Return [X, Y] of the center of cell containing provided text 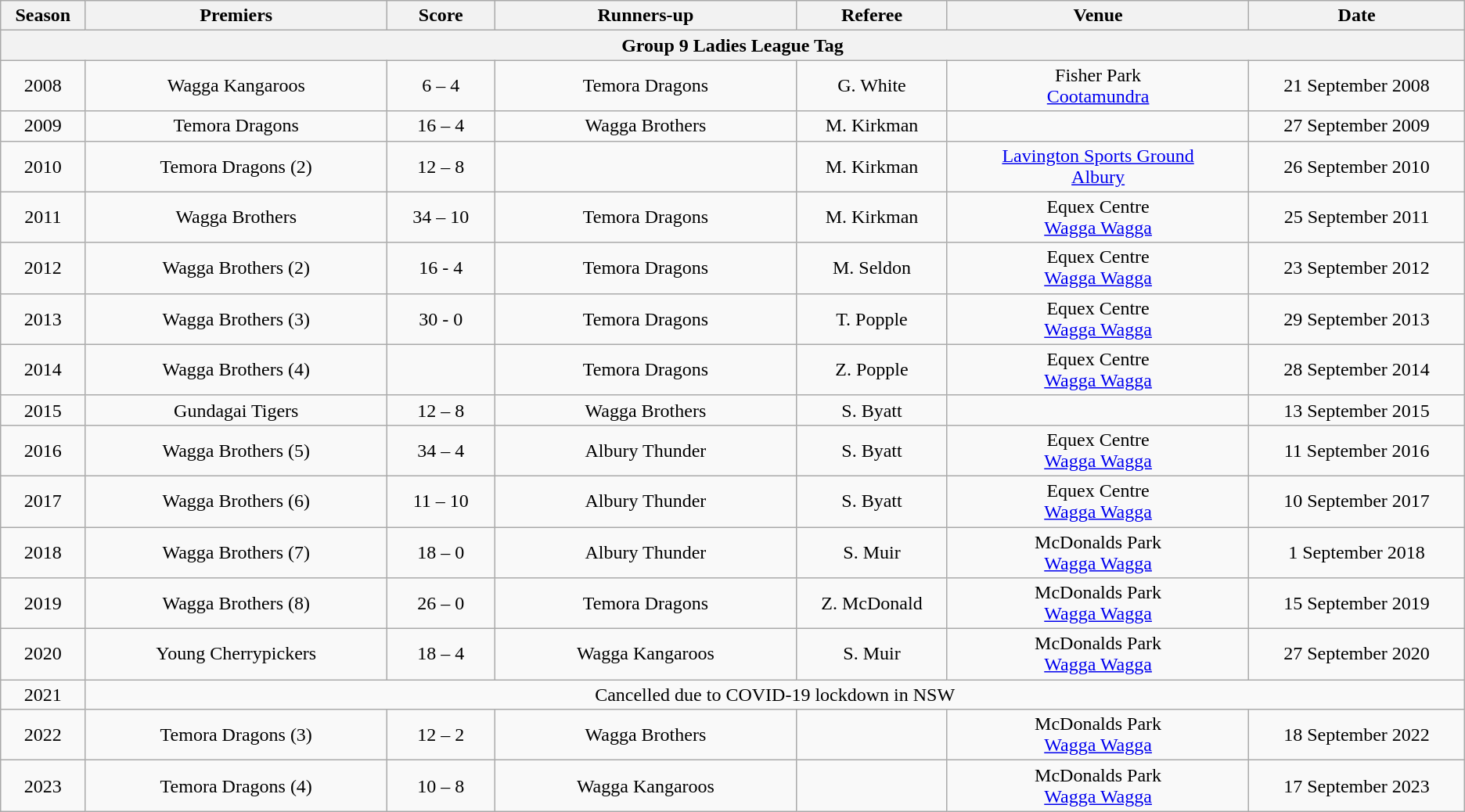
Temora Dragons (2) [236, 166]
2023 [43, 785]
G. White [872, 86]
17 September 2023 [1357, 785]
13 September 2015 [1357, 410]
16 – 4 [441, 126]
28 September 2014 [1357, 369]
Gundagai Tigers [236, 410]
2013 [43, 319]
11 September 2016 [1357, 451]
11 – 10 [441, 501]
Wagga Brothers (6) [236, 501]
2012 [43, 268]
Temora Dragons (4) [236, 785]
23 September 2012 [1357, 268]
10 September 2017 [1357, 501]
Young Cherrypickers [236, 654]
Wagga Brothers (5) [236, 451]
16 - 4 [441, 268]
18 September 2022 [1357, 735]
18 – 0 [441, 552]
2014 [43, 369]
34 – 10 [441, 217]
Group 9 Ladies League Tag [732, 45]
18 – 4 [441, 654]
M. Seldon [872, 268]
2020 [43, 654]
Season [43, 16]
30 - 0 [441, 319]
2022 [43, 735]
26 – 0 [441, 604]
Cancelled due to COVID-19 lockdown in NSW [775, 695]
Score [441, 16]
12 – 2 [441, 735]
Premiers [236, 16]
Referee [872, 16]
26 September 2010 [1357, 166]
Temora Dragons (3) [236, 735]
Date [1357, 16]
2017 [43, 501]
2019 [43, 604]
27 September 2009 [1357, 126]
29 September 2013 [1357, 319]
2010 [43, 166]
Lavington Sports GroundAlbury [1098, 166]
15 September 2019 [1357, 604]
10 – 8 [441, 785]
25 September 2011 [1357, 217]
2008 [43, 86]
Fisher ParkCootamundra [1098, 86]
27 September 2020 [1357, 654]
2011 [43, 217]
Wagga Brothers (4) [236, 369]
2015 [43, 410]
Wagga Brothers (8) [236, 604]
6 – 4 [441, 86]
21 September 2008 [1357, 86]
Venue [1098, 16]
2021 [43, 695]
1 September 2018 [1357, 552]
Wagga Brothers (7) [236, 552]
Z. Popple [872, 369]
Wagga Brothers (3) [236, 319]
Runners-up [646, 16]
Wagga Brothers (2) [236, 268]
2018 [43, 552]
2016 [43, 451]
2009 [43, 126]
34 – 4 [441, 451]
Z. McDonald [872, 604]
T. Popple [872, 319]
